Search for the cell housing the specified text and yield its [X, Y] center coordinate. 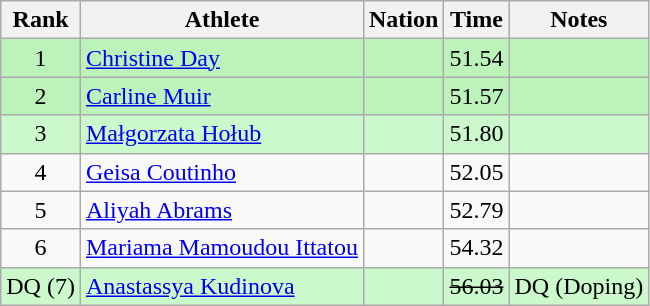
Mariama Mamoudou Ittatou [222, 248]
4 [41, 172]
DQ (7) [41, 286]
51.57 [476, 96]
51.54 [476, 58]
Carline Muir [222, 96]
2 [41, 96]
52.79 [476, 210]
Athlete [222, 20]
5 [41, 210]
DQ (Doping) [579, 286]
54.32 [476, 248]
Christine Day [222, 58]
52.05 [476, 172]
51.80 [476, 134]
56.03 [476, 286]
Time [476, 20]
Geisa Coutinho [222, 172]
Małgorzata Hołub [222, 134]
6 [41, 248]
Nation [403, 20]
Notes [579, 20]
Rank [41, 20]
Anastassya Kudinova [222, 286]
3 [41, 134]
1 [41, 58]
Aliyah Abrams [222, 210]
